Output the [x, y] coordinate of the center of the cell containing the given text.  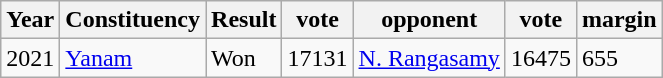
N. Rangasamy [429, 58]
Result [244, 20]
17131 [318, 58]
opponent [429, 20]
Yanam [133, 58]
margin [619, 20]
Constituency [133, 20]
16475 [540, 58]
2021 [30, 58]
655 [619, 58]
Won [244, 58]
Year [30, 20]
